Find where the given text appears and provide that cell's center as (X, Y) coordinate. 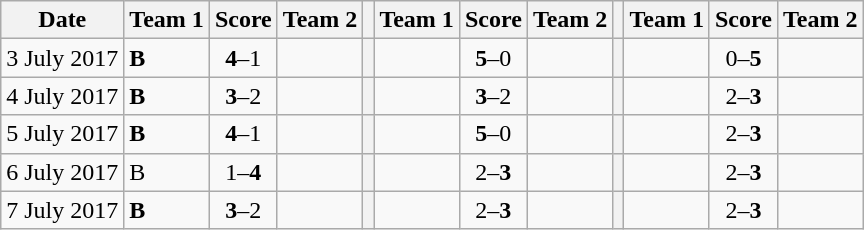
4 July 2017 (62, 96)
3 July 2017 (62, 58)
7 July 2017 (62, 210)
6 July 2017 (62, 172)
Date (62, 20)
1–4 (243, 172)
5 July 2017 (62, 134)
0–5 (743, 58)
